Locate the cell with the specified text and output its [X, Y] center coordinate. 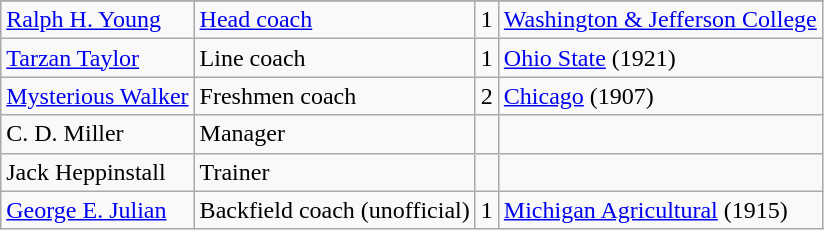
Manager [334, 134]
Trainer [334, 172]
Freshmen coach [334, 96]
Head coach [334, 20]
Michigan Agricultural (1915) [660, 210]
Line coach [334, 58]
Ralph H. Young [98, 20]
Jack Heppinstall [98, 172]
C. D. Miller [98, 134]
Washington & Jefferson College [660, 20]
Backfield coach (unofficial) [334, 210]
Ohio State (1921) [660, 58]
George E. Julian [98, 210]
Mysterious Walker [98, 96]
2 [486, 96]
Tarzan Taylor [98, 58]
Chicago (1907) [660, 96]
